Locate the cell with the specified text and output its [x, y] center coordinate. 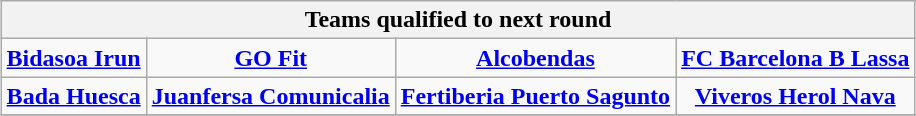
Fertiberia Puerto Sagunto [535, 96]
Viveros Herol Nava [796, 96]
FC Barcelona B Lassa [796, 58]
Bada Huesca [74, 96]
Teams qualified to next round [458, 20]
GO Fit [270, 58]
Alcobendas [535, 58]
Juanfersa Comunicalia [270, 96]
Bidasoa Irun [74, 58]
